Pinpoint the cell where the given text exists, returning its [x, y] midpoint coordinate. 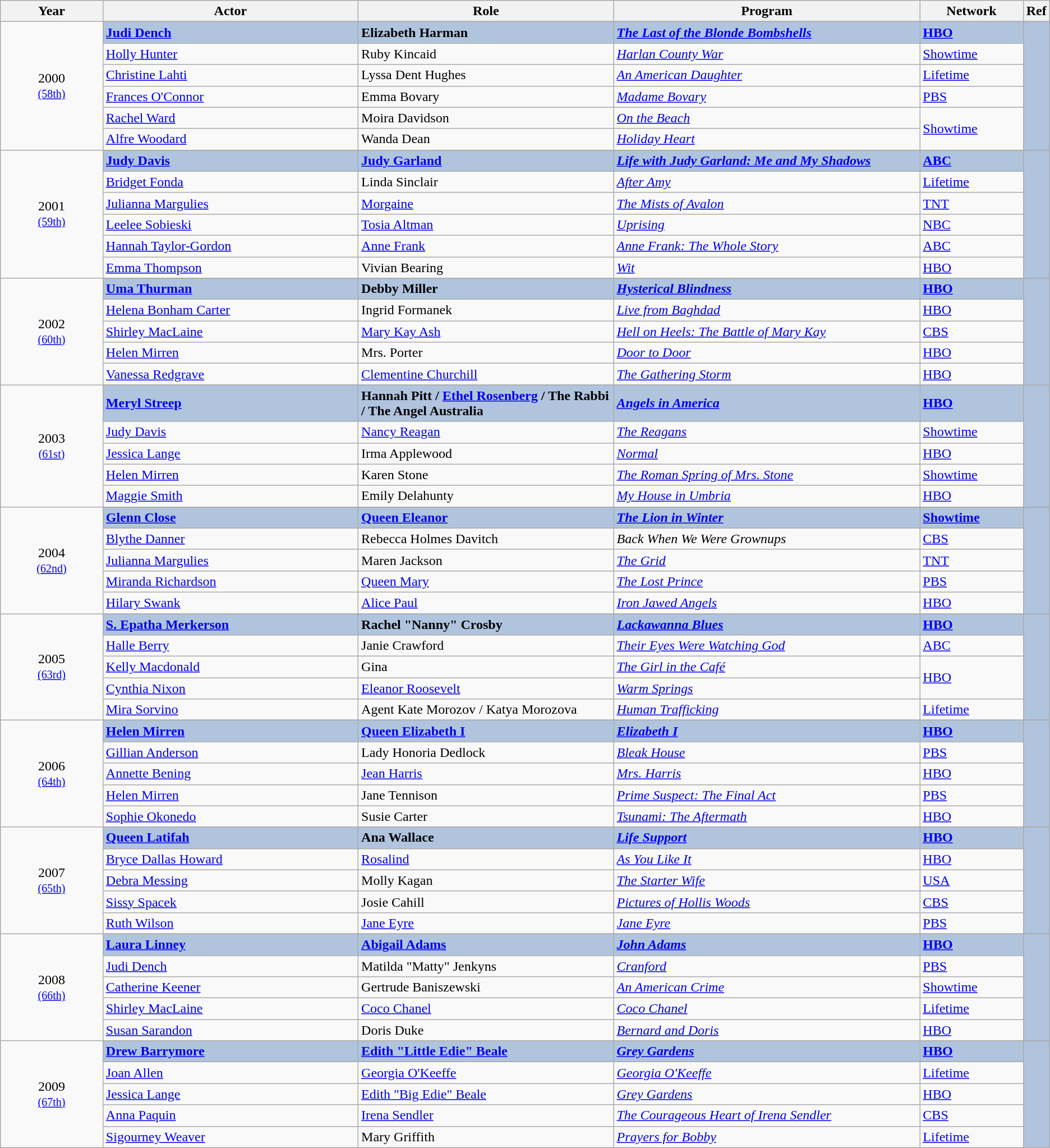
Janie Crawford [486, 646]
Uma Thurman [230, 289]
Doris Duke [486, 1030]
Irena Sendler [486, 1115]
The Gathering Storm [767, 374]
Agent Kate Morozov / Katya Morozova [486, 710]
Emma Thompson [230, 268]
Tosia Altman [486, 224]
Mary Griffith [486, 1137]
On the Beach [767, 118]
Bryce Dallas Howard [230, 859]
Bleak House [767, 752]
Emma Bovary [486, 97]
Laura Linney [230, 944]
Tsunami: The Aftermath [767, 816]
2003 (61st) [52, 446]
Iron Jawed Angels [767, 603]
Drew Barrymore [230, 1051]
Helena Bonham Carter [230, 310]
Anna Paquin [230, 1115]
Rosalind [486, 859]
Pictures of Hollis Woods [767, 902]
John Adams [767, 944]
Edith "Little Edie" Beale [486, 1051]
The Mists of Avalon [767, 203]
Matilda "Matty" Jenkyns [486, 966]
Joan Allen [230, 1073]
S. Epatha Merkerson [230, 624]
Nancy Reagan [486, 432]
Rebecca Holmes Davitch [486, 539]
Clementine Churchill [486, 374]
Catherine Keener [230, 988]
Bridget Fonda [230, 182]
Holly Hunter [230, 54]
Susie Carter [486, 816]
The Grid [767, 560]
The Lost Prince [767, 581]
Morgaine [486, 203]
Elizabeth I [767, 731]
Sophie Okonedo [230, 816]
Hannah Taylor-Gordon [230, 246]
Ruby Kincaid [486, 54]
Halle Berry [230, 646]
Cranford [767, 966]
An American Crime [767, 988]
Lackawanna Blues [767, 624]
NBC [971, 224]
Lady Honoria Dedlock [486, 752]
Vanessa Redgrave [230, 374]
Frances O'Connor [230, 97]
2000 (58th) [52, 86]
Mrs. Harris [767, 774]
Queen Elizabeth I [486, 731]
Hannah Pitt / Ethel Rosenberg / The Rabbi / The Angel Australia [486, 403]
Gina [486, 667]
The Lion in Winter [767, 517]
2006 (64th) [52, 774]
The Courageous Heart of Irena Sendler [767, 1115]
Wit [767, 268]
Annette Bening [230, 774]
Normal [767, 453]
Program [767, 11]
Alice Paul [486, 603]
The Starter Wife [767, 880]
Their Eyes Were Watching God [767, 646]
Angels in America [767, 403]
Jane Tennison [486, 795]
Life with Judy Garland: Me and My Shadows [767, 160]
2005 (63rd) [52, 667]
Christine Lahti [230, 75]
2008 (66th) [52, 987]
Ingrid Formanek [486, 310]
Wanda Dean [486, 139]
Lyssa Dent Hughes [486, 75]
Ana Wallace [486, 838]
Maren Jackson [486, 560]
Debby Miller [486, 289]
Holiday Heart [767, 139]
Eleanor Roosevelt [486, 688]
Josie Cahill [486, 902]
The Roman Spring of Mrs. Stone [767, 475]
An American Daughter [767, 75]
Rachel Ward [230, 118]
Prayers for Bobby [767, 1137]
The Reagans [767, 432]
Irma Applewood [486, 453]
After Amy [767, 182]
Edith "Big Edie" Beale [486, 1094]
Molly Kagan [486, 880]
The Girl in the Café [767, 667]
Queen Latifah [230, 838]
Miranda Richardson [230, 581]
Actor [230, 11]
Bernard and Doris [767, 1030]
Warm Springs [767, 688]
Mira Sorvino [230, 710]
Moira Davidson [486, 118]
Hell on Heels: The Battle of Mary Kay [767, 332]
Vivian Bearing [486, 268]
Mary Kay Ash [486, 332]
Role [486, 11]
Queen Mary [486, 581]
Queen Eleanor [486, 517]
Harlan County War [767, 54]
2007 (65th) [52, 880]
Blythe Danner [230, 539]
Mrs. Porter [486, 353]
Live from Baghdad [767, 310]
Sigourney Weaver [230, 1137]
My House in Umbria [767, 496]
Ref [1037, 11]
Door to Door [767, 353]
Life Support [767, 838]
Jean Harris [486, 774]
Cynthia Nixon [230, 688]
Leelee Sobieski [230, 224]
Back When We Were Grownups [767, 539]
Sissy Spacek [230, 902]
Hysterical Blindness [767, 289]
USA [971, 880]
Anne Frank: The Whole Story [767, 246]
Abigail Adams [486, 944]
Alfre Woodard [230, 139]
Anne Frank [486, 246]
Glenn Close [230, 517]
Maggie Smith [230, 496]
Uprising [767, 224]
Emily Delahunty [486, 496]
Madame Bovary [767, 97]
2004 (62nd) [52, 560]
Debra Messing [230, 880]
Elizabeth Harman [486, 33]
Gillian Anderson [230, 752]
Human Trafficking [767, 710]
Karen Stone [486, 475]
2001 (59th) [52, 214]
Linda Sinclair [486, 182]
Hilary Swank [230, 603]
Rachel "Nanny" Crosby [486, 624]
Network [971, 11]
Ruth Wilson [230, 923]
Year [52, 11]
Prime Suspect: The Final Act [767, 795]
2009 (67th) [52, 1094]
Susan Sarandon [230, 1030]
Gertrude Baniszewski [486, 988]
Judy Garland [486, 160]
Kelly Macdonald [230, 667]
The Last of the Blonde Bombshells [767, 33]
2002 (60th) [52, 332]
Meryl Streep [230, 403]
As You Like It [767, 859]
